Determine the (x, y) coordinate at the center of the cell enclosing the given text.  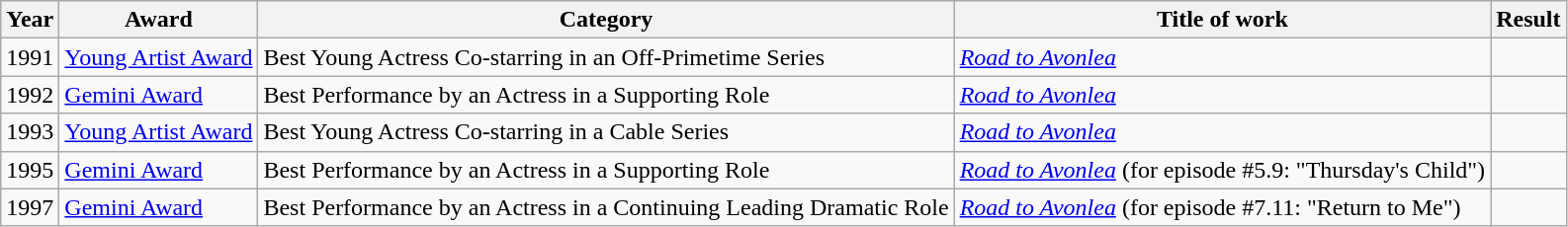
Road to Avonlea (for episode #7.11: "Return to Me") (1222, 207)
1992 (30, 95)
Road to Avonlea (for episode #5.9: "Thursday's Child") (1222, 170)
1993 (30, 132)
Best Performance by an Actress in a Continuing Leading Dramatic Role (606, 207)
Best Young Actress Co-starring in a Cable Series (606, 132)
1997 (30, 207)
Award (158, 20)
Title of work (1222, 20)
Category (606, 20)
Best Young Actress Co-starring in an Off-Primetime Series (606, 57)
Result (1528, 20)
1995 (30, 170)
Year (30, 20)
1991 (30, 57)
